Pinpoint the cell where the given text exists, returning its [X, Y] midpoint coordinate. 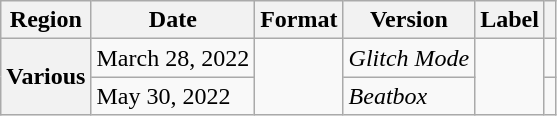
March 28, 2022 [173, 58]
Format [299, 20]
Date [173, 20]
May 30, 2022 [173, 96]
Various [46, 77]
Label [510, 20]
Region [46, 20]
Glitch Mode [409, 58]
Beatbox [409, 96]
Version [409, 20]
